Pinpoint the cell where the given text exists, returning its [x, y] midpoint coordinate. 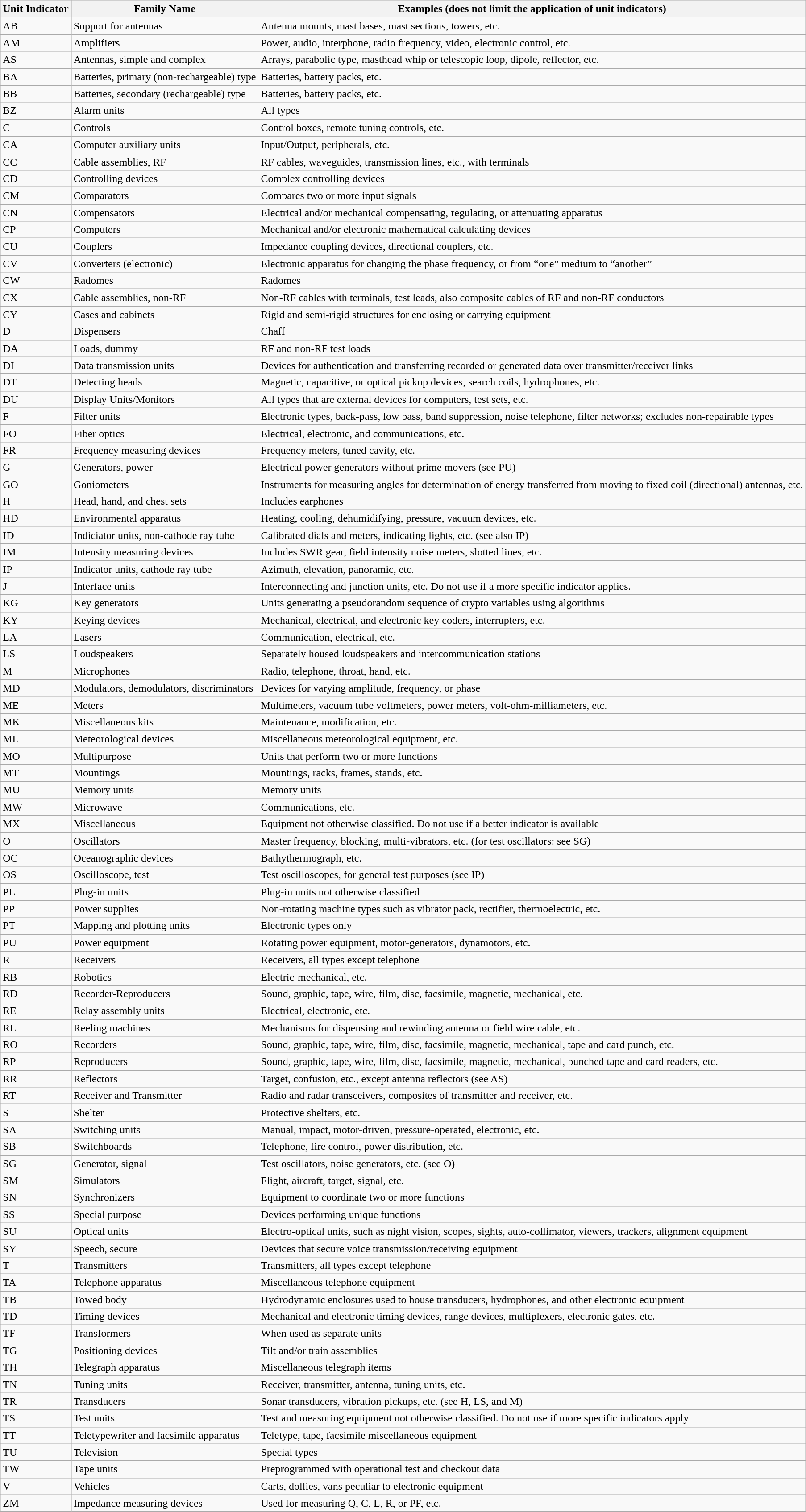
V [36, 1486]
Miscellaneous telegraph items [532, 1367]
Mapping and plotting units [165, 926]
SA [36, 1130]
Radio, telephone, throat, hand, etc. [532, 671]
Interface units [165, 586]
Units generating a pseudorandom sequence of crypto variables using algorithms [532, 603]
Electronic types only [532, 926]
DA [36, 348]
ZM [36, 1503]
Cable assemblies, non-RF [165, 298]
Data transmission units [165, 365]
Receiver, transmitter, antenna, tuning units, etc. [532, 1384]
CP [36, 230]
Manual, impact, motor-driven, pressure-operated, electronic, etc. [532, 1130]
All types [532, 111]
Filter units [165, 416]
Miscellaneous meteorological equipment, etc. [532, 739]
Amplifiers [165, 43]
Control boxes, remote tuning controls, etc. [532, 128]
Telegraph apparatus [165, 1367]
TU [36, 1452]
LA [36, 637]
Electrical and/or mechanical compensating, regulating, or attenuating apparatus [532, 213]
Towed body [165, 1300]
R [36, 960]
Fiber optics [165, 433]
MU [36, 790]
Controlling devices [165, 178]
Test oscilloscopes, for general test purposes (see IP) [532, 875]
Couplers [165, 247]
Devices that secure voice transmission/receiving equipment [532, 1248]
Teletypewriter and facsimile apparatus [165, 1435]
TR [36, 1401]
Carts, dollies, vans peculiar to electronic equipment [532, 1486]
Environmental apparatus [165, 518]
Used for measuring Q, C, L, R, or PF, etc. [532, 1503]
Devices for varying amplitude, frequency, or phase [532, 688]
RP [36, 1062]
CY [36, 315]
RR [36, 1079]
Non-RF cables with terminals, test leads, also composite cables of RF and non-RF conductors [532, 298]
TN [36, 1384]
Keying devices [165, 620]
Oscillators [165, 841]
Cable assemblies, RF [165, 162]
CW [36, 281]
Comparators [165, 195]
Head, hand, and chest sets [165, 501]
Microwave [165, 807]
G [36, 467]
BA [36, 77]
SN [36, 1197]
PP [36, 909]
Electrical power generators without prime movers (see PU) [532, 467]
SY [36, 1248]
BZ [36, 111]
Dispensers [165, 331]
Devices performing unique functions [532, 1214]
Includes SWR gear, field intensity noise meters, slotted lines, etc. [532, 552]
CU [36, 247]
SS [36, 1214]
Special purpose [165, 1214]
TB [36, 1300]
TT [36, 1435]
KY [36, 620]
Family Name [165, 9]
Transmitters, all types except telephone [532, 1265]
S [36, 1113]
Switchboards [165, 1147]
Miscellaneous kits [165, 722]
Batteries, secondary (rechargeable) type [165, 94]
Sound, graphic, tape, wire, film, disc, facsimile, magnetic, mechanical, tape and card punch, etc. [532, 1045]
When used as separate units [532, 1334]
Non-rotating machine types such as vibrator pack, rectifier, thermoelectric, etc. [532, 909]
SU [36, 1231]
CV [36, 264]
Impedance coupling devices, directional couplers, etc. [532, 247]
Positioning devices [165, 1350]
Mechanical and electronic timing devices, range devices, multiplexers, electronic gates, etc. [532, 1317]
Sound, graphic, tape, wire, film, disc, facsimile, magnetic, mechanical, punched tape and card readers, etc. [532, 1062]
IP [36, 569]
Sonar transducers, vibration pickups, etc. (see H, LS, and M) [532, 1401]
Teletype, tape, facsimile miscellaneous equipment [532, 1435]
SG [36, 1164]
Transducers [165, 1401]
Controls [165, 128]
Units that perform two or more functions [532, 756]
Test units [165, 1418]
Impedance measuring devices [165, 1503]
Equipment to coordinate two or more functions [532, 1197]
Generator, signal [165, 1164]
Mountings, racks, frames, stands, etc. [532, 773]
Communication, electrical, etc. [532, 637]
Generators, power [165, 467]
MO [36, 756]
Plug-in units [165, 892]
Electronic apparatus for changing the phase frequency, or from “one” medium to “another” [532, 264]
Switching units [165, 1130]
Heating, cooling, dehumidifying, pressure, vacuum devices, etc. [532, 518]
Robotics [165, 977]
DT [36, 382]
Shelter [165, 1113]
Target, confusion, etc., except antenna reflectors (see AS) [532, 1079]
TG [36, 1350]
Recorder-Reproducers [165, 994]
IM [36, 552]
RF and non-RF test loads [532, 348]
Mountings [165, 773]
Transmitters [165, 1265]
LS [36, 654]
RE [36, 1011]
TA [36, 1282]
Tilt and/or train assemblies [532, 1350]
AB [36, 26]
Meters [165, 705]
Electronic types, back-pass, low pass, band suppression, noise telephone, filter networks; excludes non-repairable types [532, 416]
Instruments for measuring angles for determination of energy transferred from moving to fixed coil (directional) antennas, etc. [532, 484]
Interconnecting and junction units, etc. Do not use if a more specific indicator applies. [532, 586]
Telephone, fire control, power distribution, etc. [532, 1147]
DU [36, 399]
TD [36, 1317]
CX [36, 298]
All types that are external devices for computers, test sets, etc. [532, 399]
Simulators [165, 1181]
Rotating power equipment, motor-generators, dynamotors, etc. [532, 943]
Goniometers [165, 484]
Examples (does not limit the application of unit indicators) [532, 9]
Detecting heads [165, 382]
Recorders [165, 1045]
Rigid and semi-rigid structures for enclosing or carrying equipment [532, 315]
Vehicles [165, 1486]
Mechanical, electrical, and electronic key coders, interrupters, etc. [532, 620]
ID [36, 535]
Receivers, all types except telephone [532, 960]
Calibrated dials and meters, indicating lights, etc. (see also IP) [532, 535]
Arrays, parabolic type, masthead whip or telescopic loop, dipole, reflector, etc. [532, 60]
Meteorological devices [165, 739]
Lasers [165, 637]
Hydrodynamic enclosures used to house transducers, hydrophones, and other electronic equipment [532, 1300]
Electric-mechanical, etc. [532, 977]
Television [165, 1452]
Magnetic, capacitive, or optical pickup devices, search coils, hydrophones, etc. [532, 382]
Intensity measuring devices [165, 552]
Key generators [165, 603]
Sound, graphic, tape, wire, film, disc, facsimile, magnetic, mechanical, etc. [532, 994]
OS [36, 875]
Protective shelters, etc. [532, 1113]
Tape units [165, 1469]
Separately housed loudspeakers and intercommunication stations [532, 654]
Antennas, simple and complex [165, 60]
Speech, secure [165, 1248]
Alarm units [165, 111]
Chaff [532, 331]
RF cables, waveguides, transmission lines, etc., with terminals [532, 162]
Synchronizers [165, 1197]
Equipment not otherwise classified. Do not use if a better indicator is available [532, 824]
MW [36, 807]
Includes earphones [532, 501]
RO [36, 1045]
KG [36, 603]
Reproducers [165, 1062]
FR [36, 450]
Multipurpose [165, 756]
Flight, aircraft, target, signal, etc. [532, 1181]
PL [36, 892]
Power equipment [165, 943]
Loudspeakers [165, 654]
PU [36, 943]
D [36, 331]
RD [36, 994]
TS [36, 1418]
TW [36, 1469]
Miscellaneous [165, 824]
Frequency measuring devices [165, 450]
SM [36, 1181]
Bathythermograph, etc. [532, 858]
MK [36, 722]
Radio and radar transceivers, composites of transmitter and receiver, etc. [532, 1096]
Timing devices [165, 1317]
Transformers [165, 1334]
Reflectors [165, 1079]
CD [36, 178]
BB [36, 94]
Optical units [165, 1231]
F [36, 416]
Batteries, primary (non-rechargeable) type [165, 77]
Microphones [165, 671]
Devices for authentication and transferring recorded or generated data over transmitter/receiver links [532, 365]
RB [36, 977]
Antenna mounts, mast bases, mast sections, towers, etc. [532, 26]
Display Units/Monitors [165, 399]
Indiciator units, non-cathode ray tube [165, 535]
Communications, etc. [532, 807]
T [36, 1265]
CM [36, 195]
Tuning units [165, 1384]
Miscellaneous telephone equipment [532, 1282]
HD [36, 518]
FO [36, 433]
ML [36, 739]
Power, audio, interphone, radio frequency, video, electronic control, etc. [532, 43]
Azimuth, elevation, panoramic, etc. [532, 569]
Plug-in units not otherwise classified [532, 892]
AS [36, 60]
Cases and cabinets [165, 315]
C [36, 128]
Converters (electronic) [165, 264]
Test and measuring equipment not otherwise classified. Do not use if more specific indicators apply [532, 1418]
MT [36, 773]
Oscilloscope, test [165, 875]
Telephone apparatus [165, 1282]
GO [36, 484]
Electro-optical units, such as night vision, scopes, sights, auto-collimator, viewers, trackers, alignment equipment [532, 1231]
MD [36, 688]
DI [36, 365]
ME [36, 705]
Mechanical and/or electronic mathematical calculating devices [532, 230]
Electrical, electronic, and communications, etc. [532, 433]
OC [36, 858]
PT [36, 926]
J [36, 586]
Compares two or more input signals [532, 195]
Unit Indicator [36, 9]
Frequency meters, tuned cavity, etc. [532, 450]
TH [36, 1367]
CC [36, 162]
MX [36, 824]
O [36, 841]
Mechanisms for dispensing and rewinding antenna or field wire cable, etc. [532, 1027]
Multimeters, vacuum tube voltmeters, power meters, volt-ohm-milliameters, etc. [532, 705]
TF [36, 1334]
Modulators, demodulators, discriminators [165, 688]
Loads, dummy [165, 348]
Electrical, electronic, etc. [532, 1011]
Preprogrammed with operational test and checkout data [532, 1469]
Computers [165, 230]
Master frequency, blocking, multi-vibrators, etc. (for test oscillators: see SG) [532, 841]
Compensators [165, 213]
H [36, 501]
Power supplies [165, 909]
RL [36, 1027]
Reeling machines [165, 1027]
Receiver and Transmitter [165, 1096]
Receivers [165, 960]
RT [36, 1096]
Input/Output, peripherals, etc. [532, 145]
Special types [532, 1452]
Support for antennas [165, 26]
CA [36, 145]
Indicator units, cathode ray tube [165, 569]
M [36, 671]
Computer auxiliary units [165, 145]
CN [36, 213]
Oceanographic devices [165, 858]
Relay assembly units [165, 1011]
Test oscillators, noise generators, etc. (see O) [532, 1164]
AM [36, 43]
SB [36, 1147]
Maintenance, modification, etc. [532, 722]
Complex controlling devices [532, 178]
